Provide the [X, Y] coordinate of the cell's center where the given text is located.  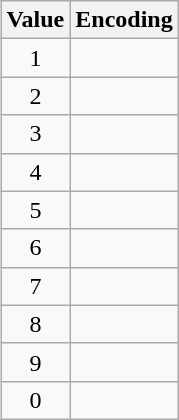
8 [36, 324]
7 [36, 286]
2 [36, 96]
5 [36, 210]
Value [36, 20]
9 [36, 362]
0 [36, 400]
4 [36, 172]
Encoding [124, 20]
1 [36, 58]
6 [36, 248]
3 [36, 134]
